Capture the cell that displays the provided text and extract its [X, Y] central coordinate. 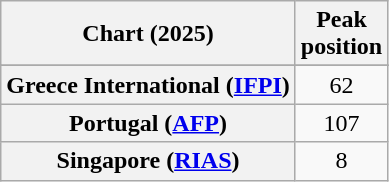
Singapore (RIAS) [148, 161]
Chart (2025) [148, 34]
Portugal (AFP) [148, 123]
8 [341, 161]
Greece International (IFPI) [148, 85]
107 [341, 123]
62 [341, 85]
Peakposition [341, 34]
